Detect which cell encompasses the target text, then output its [X, Y] center coordinate. 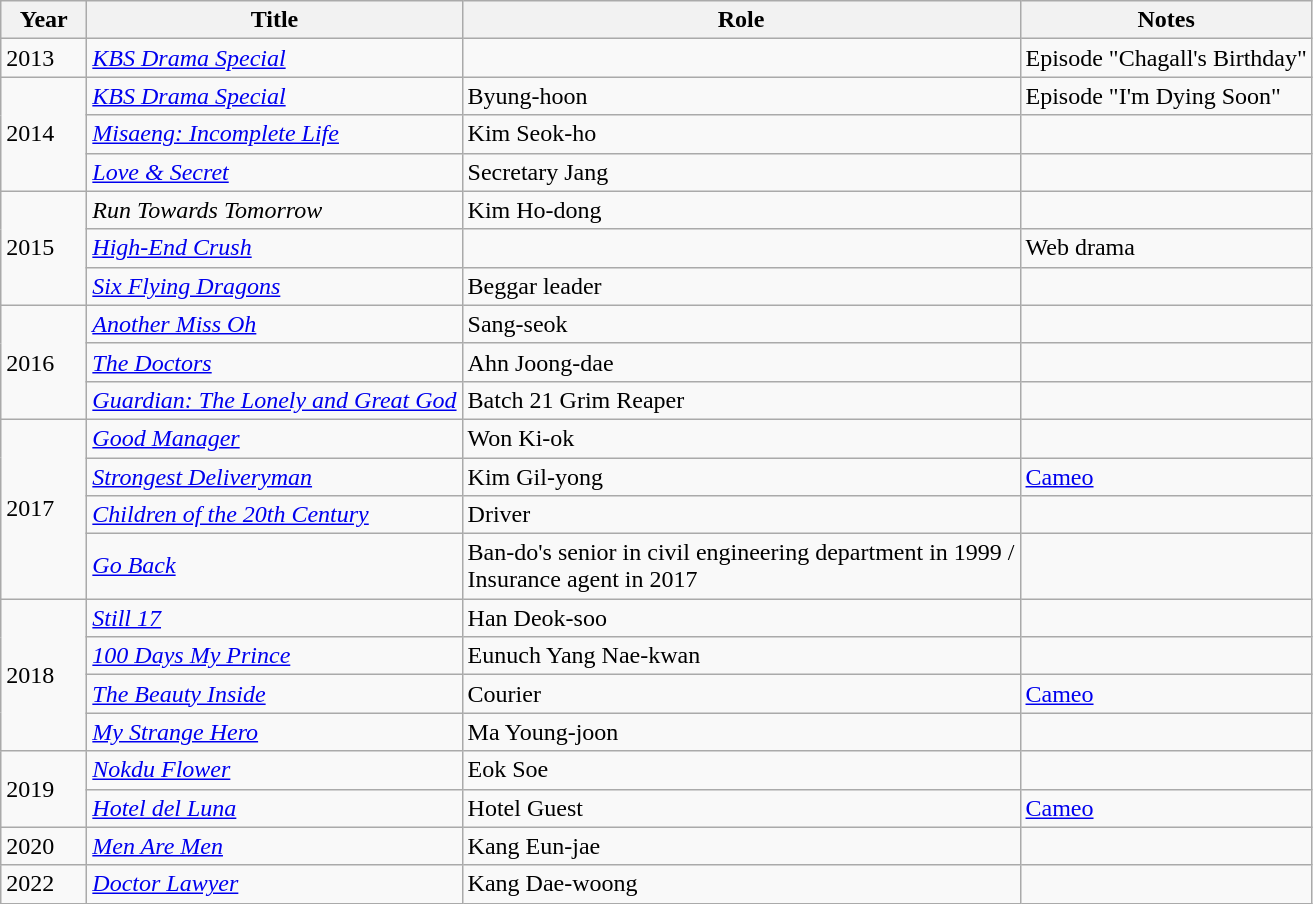
Han Deok-soo [741, 618]
2013 [44, 58]
Kim Ho-dong [741, 210]
Ma Young-joon [741, 732]
Good Manager [274, 438]
2015 [44, 248]
Ahn Joong-dae [741, 362]
2016 [44, 362]
Still 17 [274, 618]
Role [741, 20]
2020 [44, 846]
2014 [44, 134]
Sang-seok [741, 324]
Hotel del Luna [274, 808]
Byung-hoon [741, 96]
Batch 21 Grim Reaper [741, 400]
Driver [741, 515]
Eok Soe [741, 770]
Children of the 20th Century [274, 515]
Love & Secret [274, 172]
Go Back [274, 566]
Won Ki-ok [741, 438]
Kim Gil-yong [741, 477]
Year [44, 20]
Men Are Men [274, 846]
Nokdu Flower [274, 770]
Run Towards Tomorrow [274, 210]
Kim Seok-ho [741, 134]
Title [274, 20]
Hotel Guest [741, 808]
Notes [1166, 20]
Episode "I'm Dying Soon" [1166, 96]
My Strange Hero [274, 732]
Beggar leader [741, 286]
Strongest Deliveryman [274, 477]
Six Flying Dragons [274, 286]
Eunuch Yang Nae-kwan [741, 656]
The Beauty Inside [274, 694]
Secretary Jang [741, 172]
2022 [44, 884]
Episode "Chagall's Birthday" [1166, 58]
100 Days My Prince [274, 656]
High-End Crush [274, 248]
Another Miss Oh [274, 324]
2017 [44, 508]
2018 [44, 675]
Courier [741, 694]
Misaeng: Incomplete Life [274, 134]
Web drama [1166, 248]
Doctor Lawyer [274, 884]
Kang Eun-jae [741, 846]
Ban-do's senior in civil engineering department in 1999 /Insurance agent in 2017 [741, 566]
Kang Dae-woong [741, 884]
The Doctors [274, 362]
2019 [44, 789]
Guardian: The Lonely and Great God [274, 400]
